Return the [x, y] coordinate for the center point of the cell that contains the specified text.  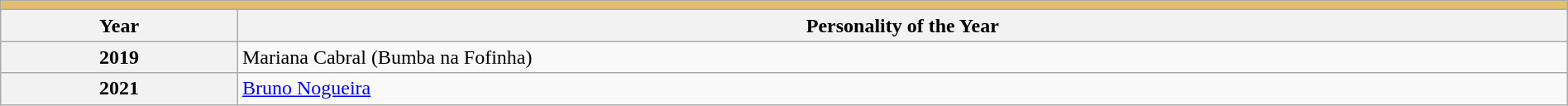
Mariana Cabral (Bumba na Fofinha) [902, 57]
Personality of the Year [902, 26]
Year [119, 26]
2019 [119, 57]
2021 [119, 89]
Bruno Nogueira [902, 89]
